For the text-containing cell, return its midpoint in [X, Y] coordinate format. 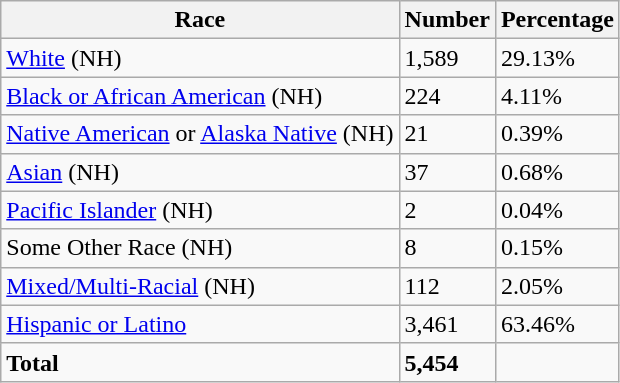
Pacific Islander (NH) [200, 210]
8 [447, 248]
37 [447, 172]
0.39% [557, 134]
Race [200, 20]
5,454 [447, 362]
4.11% [557, 96]
Mixed/Multi-Racial (NH) [200, 286]
0.15% [557, 248]
21 [447, 134]
0.68% [557, 172]
3,461 [447, 324]
2 [447, 210]
Some Other Race (NH) [200, 248]
Black or African American (NH) [200, 96]
224 [447, 96]
63.46% [557, 324]
Native American or Alaska Native (NH) [200, 134]
112 [447, 286]
0.04% [557, 210]
Total [200, 362]
29.13% [557, 58]
White (NH) [200, 58]
Asian (NH) [200, 172]
Percentage [557, 20]
2.05% [557, 286]
1,589 [447, 58]
Number [447, 20]
Hispanic or Latino [200, 324]
